Capture the cell that displays the provided text and extract its (X, Y) central coordinate. 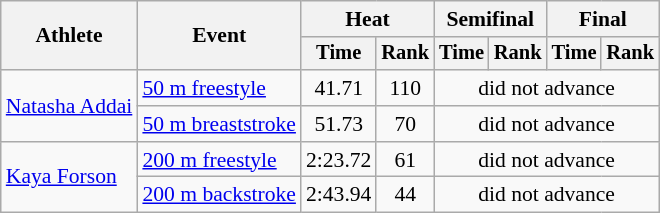
Heat (368, 19)
110 (405, 88)
61 (405, 160)
51.73 (338, 124)
Event (219, 36)
200 m freestyle (219, 160)
50 m breaststroke (219, 124)
Kaya Forson (70, 178)
2:23.72 (338, 160)
Semifinal (490, 19)
50 m freestyle (219, 88)
Athlete (70, 36)
70 (405, 124)
41.71 (338, 88)
Natasha Addai (70, 106)
44 (405, 195)
200 m backstroke (219, 195)
Final (603, 19)
2:43.94 (338, 195)
